Provide the (x, y) coordinate of the cell's center where the given text is located.  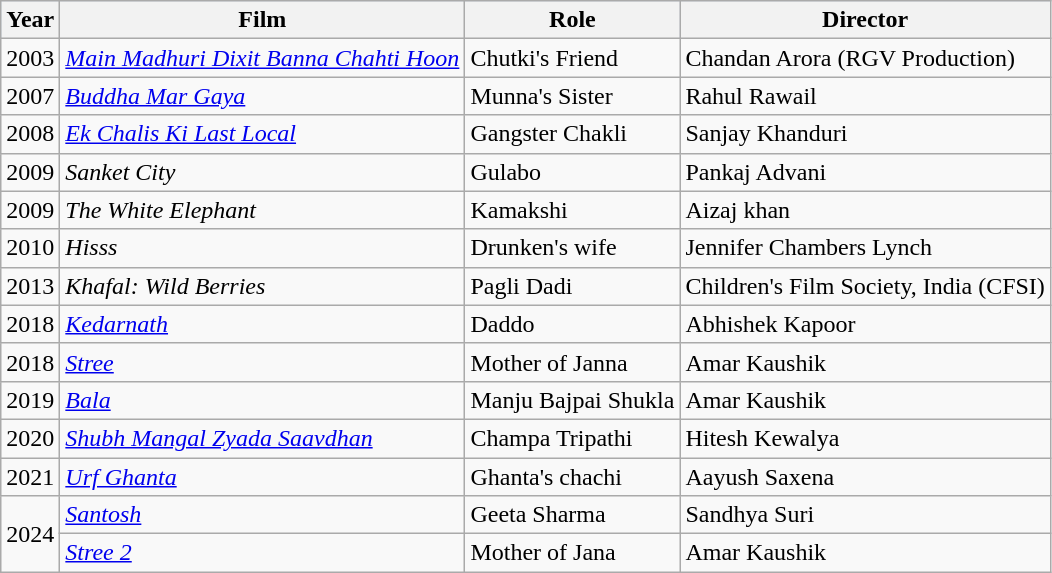
Drunken's wife (572, 248)
Aizaj khan (865, 210)
Children's Film Society, India (CFSI) (865, 286)
Chutki's Friend (572, 58)
Kamakshi (572, 210)
Santosh (262, 515)
2007 (30, 96)
Mother of Janna (572, 362)
Gulabo (572, 172)
Munna's Sister (572, 96)
Rahul Rawail (865, 96)
Stree 2 (262, 553)
Champa Tripathi (572, 438)
Sandhya Suri (865, 515)
Sanjay Khanduri (865, 134)
Khafal: Wild Berries (262, 286)
Ek Chalis Ki Last Local (262, 134)
Aayush Saxena (865, 477)
2010 (30, 248)
2020 (30, 438)
Ghanta's chachi (572, 477)
Gangster Chakli (572, 134)
Jennifer Chambers Lynch (865, 248)
Director (865, 20)
Pagli Dadi (572, 286)
Hisss (262, 248)
2003 (30, 58)
Urf Ghanta (262, 477)
Chandan Arora (RGV Production) (865, 58)
Mother of Jana (572, 553)
2008 (30, 134)
Geeta Sharma (572, 515)
Manju Bajpai Shukla (572, 400)
Abhishek Kapoor (865, 324)
Bala (262, 400)
Kedarnath (262, 324)
Main Madhuri Dixit Banna Chahti Hoon (262, 58)
Film (262, 20)
Role (572, 20)
The White Elephant (262, 210)
Daddo (572, 324)
Pankaj Advani (865, 172)
Stree (262, 362)
Hitesh Kewalya (865, 438)
2024 (30, 534)
2021 (30, 477)
2013 (30, 286)
Shubh Mangal Zyada Saavdhan (262, 438)
Buddha Mar Gaya (262, 96)
Sanket City (262, 172)
2019 (30, 400)
Year (30, 20)
